Output the (x, y) coordinate of the center of the cell containing the given text.  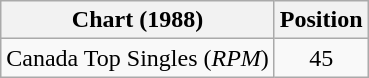
45 (321, 58)
Canada Top Singles (RPM) (138, 58)
Position (321, 20)
Chart (1988) (138, 20)
